For the text-containing cell, return its midpoint in [x, y] coordinate format. 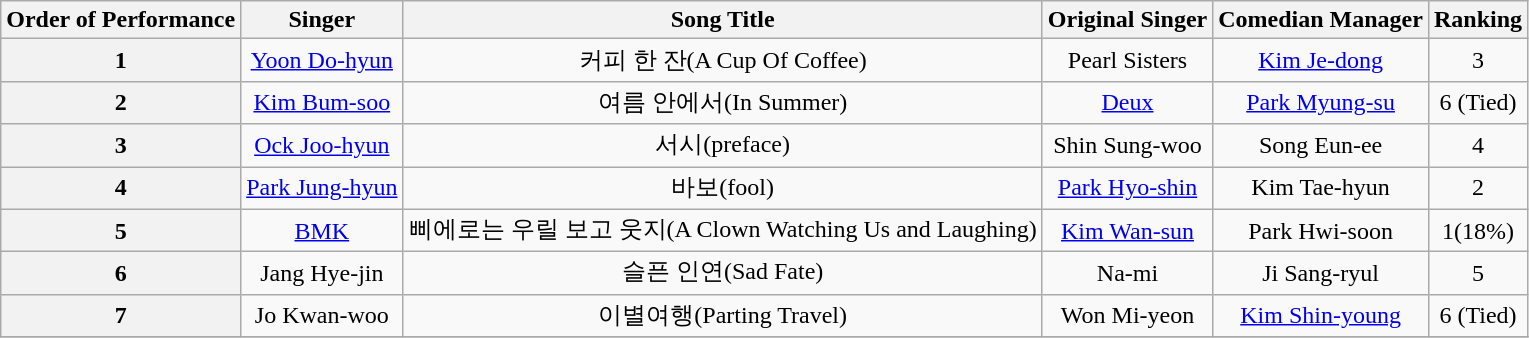
7 [121, 316]
Yoon Do-hyun [322, 60]
Jo Kwan-woo [322, 316]
Kim Shin-young [1321, 316]
Park Jung-hyun [322, 188]
1 [121, 60]
Jang Hye-jin [322, 274]
커피 한 잔(A Cup Of Coffee) [722, 60]
Park Hyo-shin [1127, 188]
Shin Sung-woo [1127, 146]
Pearl Sisters [1127, 60]
이별여행(Parting Travel) [722, 316]
Kim Bum-soo [322, 102]
1(18%) [1478, 230]
Order of Performance [121, 20]
Ranking [1478, 20]
6 [121, 274]
Kim Wan-sun [1127, 230]
슬픈 인연(Sad Fate) [722, 274]
Ock Joo-hyun [322, 146]
Na-mi [1127, 274]
서시(preface) [722, 146]
Kim Tae-hyun [1321, 188]
Park Hwi-soon [1321, 230]
Won Mi-yeon [1127, 316]
Song Eun-ee [1321, 146]
Deux [1127, 102]
Song Title [722, 20]
여름 안에서(In Summer) [722, 102]
Original Singer [1127, 20]
Singer [322, 20]
Park Myung-su [1321, 102]
BMK [322, 230]
삐에로는 우릴 보고 웃지(A Clown Watching Us and Laughing) [722, 230]
Kim Je-dong [1321, 60]
바보(fool) [722, 188]
Ji Sang-ryul [1321, 274]
Comedian Manager [1321, 20]
